Detect which cell encompasses the target text, then output its (x, y) center coordinate. 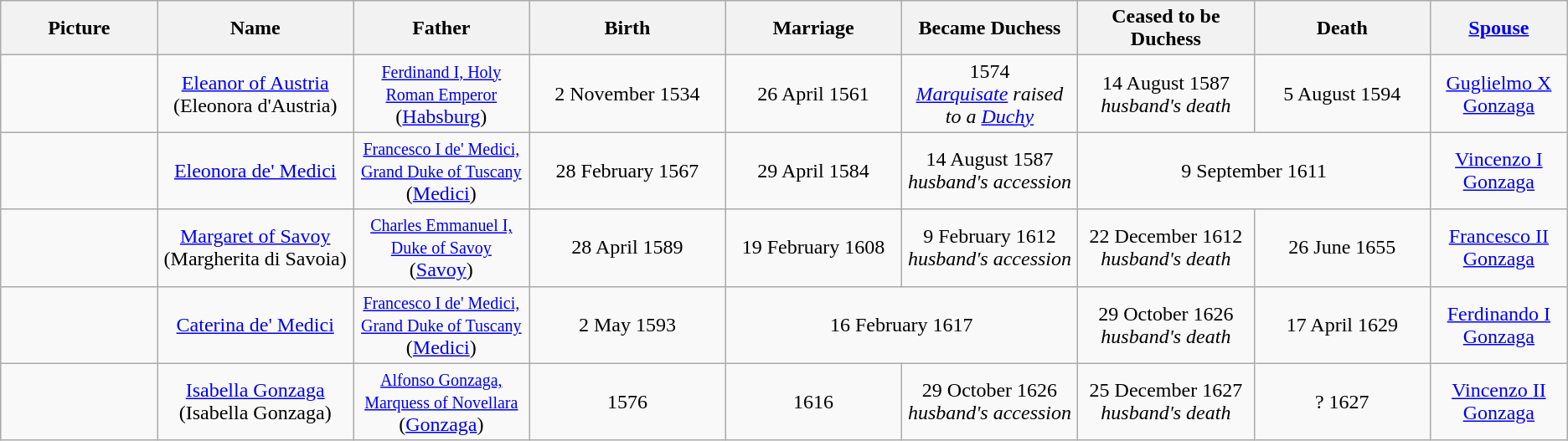
Margaret of Savoy(Margherita di Savoia) (255, 248)
Death (1342, 28)
26 June 1655 (1342, 248)
Ferdinando I Gonzaga (1499, 325)
Charles Emmanuel I, Duke of Savoy(Savoy) (441, 248)
Spouse (1499, 28)
Isabella Gonzaga(Isabella Gonzaga) (255, 402)
Marriage (813, 28)
Father (441, 28)
1616 (813, 402)
Alfonso Gonzaga, Marquess of Novellara(Gonzaga) (441, 402)
14 August 1587husband's accession (989, 171)
9 February 1612husband's accession (989, 248)
25 December 1627husband's death (1166, 402)
? 1627 (1342, 402)
14 August 1587husband's death (1166, 94)
28 April 1589 (627, 248)
5 August 1594 (1342, 94)
Picture (79, 28)
17 April 1629 (1342, 325)
Ferdinand I, Holy Roman Emperor(Habsburg) (441, 94)
29 October 1626husband's death (1166, 325)
29 April 1584 (813, 171)
Eleanor of Austria(Eleonora d'Austria) (255, 94)
1576 (627, 402)
26 April 1561 (813, 94)
Guglielmo X Gonzaga (1499, 94)
22 December 1612husband's death (1166, 248)
28 February 1567 (627, 171)
Vincenzo I Gonzaga (1499, 171)
Birth (627, 28)
2 November 1534 (627, 94)
1574Marquisate raised to a Duchy (989, 94)
9 September 1611 (1255, 171)
Caterina de' Medici (255, 325)
2 May 1593 (627, 325)
19 February 1608 (813, 248)
Eleonora de' Medici (255, 171)
Became Duchess (989, 28)
Name (255, 28)
Vincenzo II Gonzaga (1499, 402)
Ceased to be Duchess (1166, 28)
Francesco II Gonzaga (1499, 248)
16 February 1617 (901, 325)
29 October 1626husband's accession (989, 402)
